Determine the [x, y] coordinate at the center of the cell enclosing the given text.  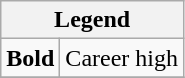
Career high [122, 58]
Bold [30, 58]
Legend [92, 20]
